For the text-containing cell, return its midpoint in [x, y] coordinate format. 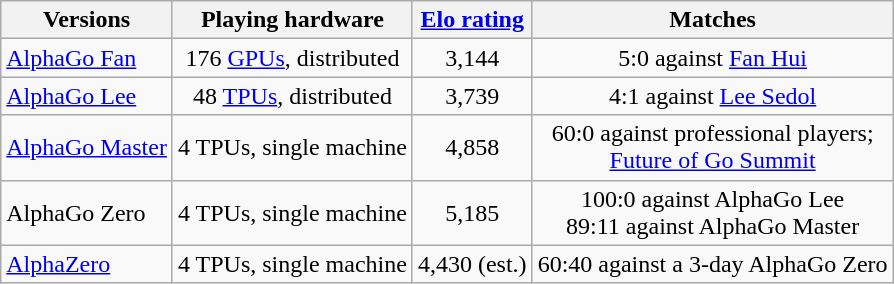
48 TPUs, distributed [292, 96]
60:0 against professional players;Future of Go Summit [712, 148]
AlphaGo Fan [87, 58]
5,185 [472, 212]
4,858 [472, 148]
AlphaZero [87, 264]
176 GPUs, distributed [292, 58]
AlphaGo Master [87, 148]
4,430 (est.) [472, 264]
AlphaGo Lee [87, 96]
3,739 [472, 96]
4:1 against Lee Sedol [712, 96]
60:40 against a 3-day AlphaGo Zero [712, 264]
Elo rating [472, 20]
5:0 against Fan Hui [712, 58]
Versions [87, 20]
Matches [712, 20]
100:0 against AlphaGo Lee89:11 against AlphaGo Master [712, 212]
AlphaGo Zero [87, 212]
Playing hardware [292, 20]
3,144 [472, 58]
